Capture the cell that displays the provided text and extract its [X, Y] central coordinate. 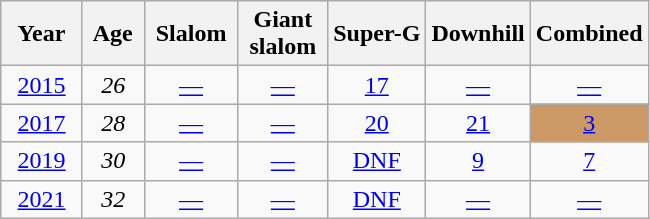
2021 [42, 199]
2019 [42, 161]
Slalom [191, 34]
26 [113, 85]
30 [113, 161]
7 [589, 161]
21 [478, 123]
Year [42, 34]
20 [377, 123]
Downhill [478, 34]
Combined [589, 34]
3 [589, 123]
32 [113, 199]
Giant slalom [283, 34]
2015 [42, 85]
2017 [42, 123]
28 [113, 123]
17 [377, 85]
Age [113, 34]
9 [478, 161]
Super-G [377, 34]
